Provide the [x, y] coordinate of the cell's center where the given text is located.  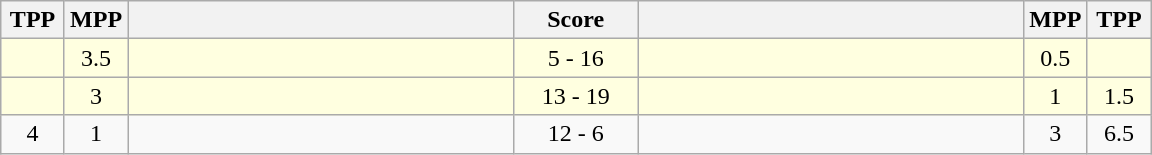
Score [576, 20]
13 - 19 [576, 96]
5 - 16 [576, 58]
6.5 [1119, 134]
3.5 [96, 58]
0.5 [1056, 58]
1.5 [1119, 96]
12 - 6 [576, 134]
4 [33, 134]
